Capture the cell that displays the provided text and extract its (X, Y) central coordinate. 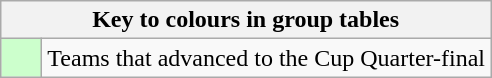
Teams that advanced to the Cup Quarter-final (266, 58)
Key to colours in group tables (246, 20)
